Return (X, Y) of the center of cell containing provided text 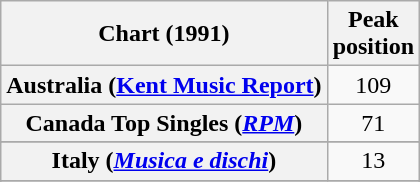
71 (373, 123)
Peakposition (373, 34)
109 (373, 85)
Italy (Musica e dischi) (164, 161)
13 (373, 161)
Australia (Kent Music Report) (164, 85)
Chart (1991) (164, 34)
Canada Top Singles (RPM) (164, 123)
